Pinpoint the cell where the given text exists, returning its (x, y) midpoint coordinate. 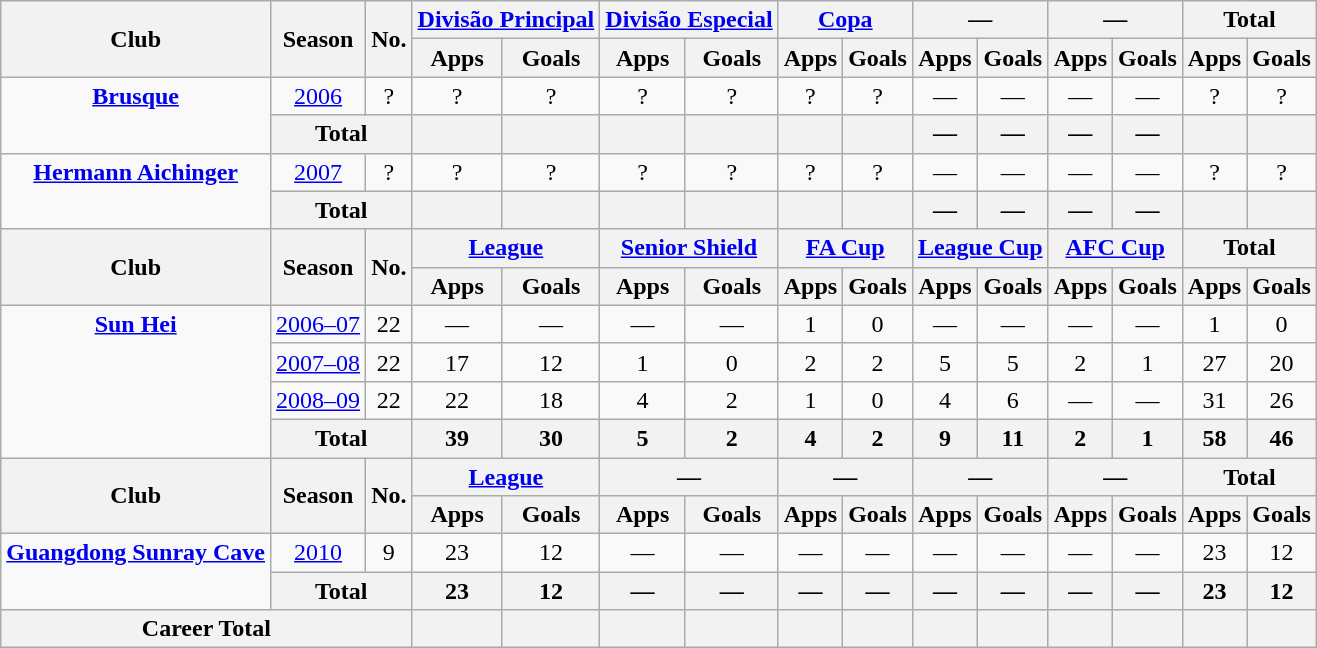
31 (1214, 400)
Hermann Aichinger (136, 191)
2010 (318, 553)
Divisão Principal (506, 20)
2006 (318, 96)
20 (1282, 362)
Copa (845, 20)
2007–08 (318, 362)
46 (1282, 438)
2007 (318, 172)
30 (551, 438)
18 (551, 400)
2006–07 (318, 324)
58 (1214, 438)
39 (457, 438)
11 (1014, 438)
Career Total (206, 629)
Divisão Especial (689, 20)
Brusque (136, 115)
26 (1282, 400)
Senior Shield (689, 248)
2008–09 (318, 400)
League Cup (980, 248)
Guangdong Sunray Cave (136, 572)
27 (1214, 362)
Sun Hei (136, 381)
6 (1014, 400)
17 (457, 362)
AFC Cup (1115, 248)
FA Cup (845, 248)
